Identify which cell holds the provided text, then report its [X, Y] central coordinate. 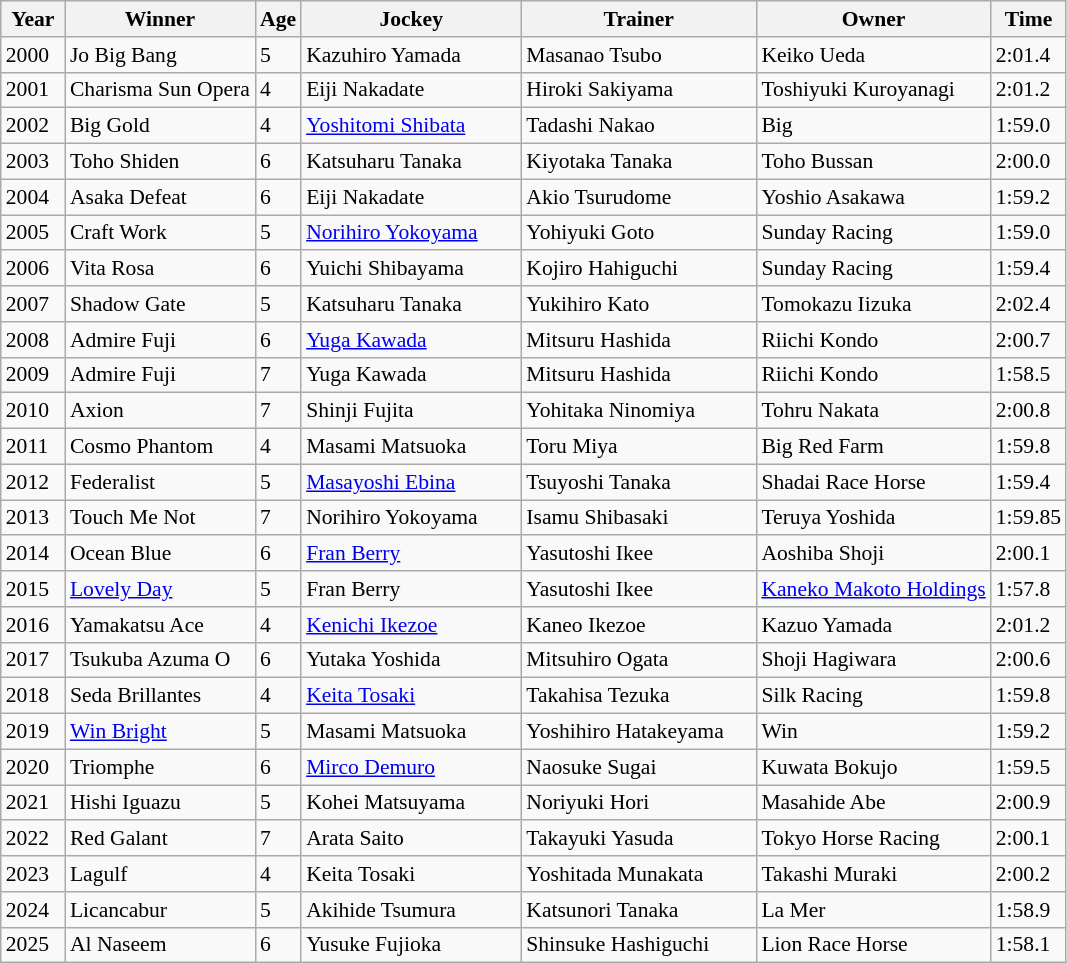
Charisma Sun Opera [160, 90]
Yuichi Shibayama [411, 269]
Al Naseem [160, 945]
2013 [33, 518]
Kojiro Hahiguchi [638, 269]
2003 [33, 162]
Shinji Fujita [411, 411]
Masayoshi Ebina [411, 482]
Craft Work [160, 233]
1:58.1 [1028, 945]
1:57.8 [1028, 589]
2009 [33, 375]
Federalist [160, 482]
Keiko Ueda [873, 55]
Yoshitomi Shibata [411, 126]
2007 [33, 304]
Win Bright [160, 732]
Toho Bussan [873, 162]
2:00.7 [1028, 340]
Silk Racing [873, 696]
Shinsuke Hashiguchi [638, 945]
Big [873, 126]
2016 [33, 625]
2012 [33, 482]
2023 [33, 874]
Kazuo Yamada [873, 625]
Big Gold [160, 126]
Jockey [411, 19]
Arata Saito [411, 839]
Kiyotaka Tanaka [638, 162]
Takahisa Tezuka [638, 696]
2018 [33, 696]
Cosmo Phantom [160, 447]
Takayuki Yasuda [638, 839]
Big Red Farm [873, 447]
2015 [33, 589]
2002 [33, 126]
Tokyo Horse Racing [873, 839]
2006 [33, 269]
Year [33, 19]
2:02.4 [1028, 304]
Mitsuhiro Ogata [638, 660]
Kohei Matsuyama [411, 803]
Jo Big Bang [160, 55]
2000 [33, 55]
Tsuyoshi Tanaka [638, 482]
2001 [33, 90]
1:59.5 [1028, 767]
Isamu Shibasaki [638, 518]
Vita Rosa [160, 269]
Kazuhiro Yamada [411, 55]
2022 [33, 839]
Masanao Tsubo [638, 55]
Shadow Gate [160, 304]
Winner [160, 19]
Yukihiro Kato [638, 304]
Owner [873, 19]
Hiroki Sakiyama [638, 90]
Yamakatsu Ace [160, 625]
2:00.6 [1028, 660]
Lagulf [160, 874]
Akio Tsurudome [638, 197]
2:00.2 [1028, 874]
2:00.9 [1028, 803]
2008 [33, 340]
Kenichi Ikezoe [411, 625]
2010 [33, 411]
1:58.9 [1028, 910]
2024 [33, 910]
Shadai Race Horse [873, 482]
Hishi Iguazu [160, 803]
Toru Miya [638, 447]
Naosuke Sugai [638, 767]
2:00.0 [1028, 162]
2019 [33, 732]
Lion Race Horse [873, 945]
Triomphe [160, 767]
Katsunori Tanaka [638, 910]
Akihide Tsumura [411, 910]
Toho Shiden [160, 162]
2020 [33, 767]
La Mer [873, 910]
Kaneko Makoto Holdings [873, 589]
Yohiyuki Goto [638, 233]
Tohru Nakata [873, 411]
Lovely Day [160, 589]
2014 [33, 554]
Seda Brillantes [160, 696]
Tomokazu Iizuka [873, 304]
2005 [33, 233]
Kaneo Ikezoe [638, 625]
Yoshihiro Hatakeyama [638, 732]
Shoji Hagiwara [873, 660]
Red Galant [160, 839]
Age [278, 19]
Masahide Abe [873, 803]
2:00.8 [1028, 411]
Toshiyuki Kuroyanagi [873, 90]
2025 [33, 945]
Touch Me Not [160, 518]
Tsukuba Azuma O [160, 660]
Noriyuki Hori [638, 803]
Yusuke Fujioka [411, 945]
2021 [33, 803]
1:59.85 [1028, 518]
Yoshitada Munakata [638, 874]
Yohitaka Ninomiya [638, 411]
2:01.4 [1028, 55]
Yutaka Yoshida [411, 660]
Licancabur [160, 910]
2011 [33, 447]
Time [1028, 19]
1:58.5 [1028, 375]
2004 [33, 197]
Win [873, 732]
Trainer [638, 19]
Yoshio Asakawa [873, 197]
Kuwata Bokujo [873, 767]
Ocean Blue [160, 554]
Takashi Muraki [873, 874]
2017 [33, 660]
Teruya Yoshida [873, 518]
Tadashi Nakao [638, 126]
Aoshiba Shoji [873, 554]
Asaka Defeat [160, 197]
Axion [160, 411]
Mirco Demuro [411, 767]
